Detect which cell encompasses the target text, then output its [x, y] center coordinate. 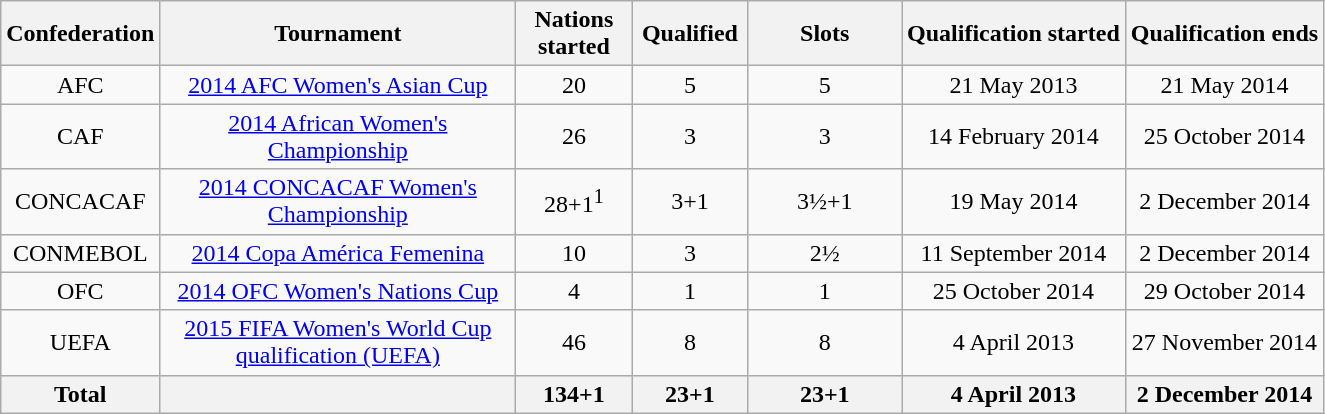
3+1 [690, 202]
CAF [80, 136]
4 [574, 291]
Nations started [574, 34]
Qualification started [1014, 34]
11 September 2014 [1014, 253]
Slots [825, 34]
2014 Copa América Femenina [338, 253]
Qualification ends [1224, 34]
2014 AFC Women's Asian Cup [338, 85]
OFC [80, 291]
AFC [80, 85]
28+11 [574, 202]
2014 CONCACAF Women's Championship [338, 202]
26 [574, 136]
19 May 2014 [1014, 202]
CONCACAF [80, 202]
UEFA [80, 342]
2014 OFC Women's Nations Cup [338, 291]
Total [80, 394]
46 [574, 342]
20 [574, 85]
Confederation [80, 34]
2½ [825, 253]
21 May 2013 [1014, 85]
2015 FIFA Women's World Cup qualification (UEFA) [338, 342]
10 [574, 253]
Tournament [338, 34]
Qualified [690, 34]
3½+1 [825, 202]
14 February 2014 [1014, 136]
29 October 2014 [1224, 291]
134+1 [574, 394]
CONMEBOL [80, 253]
2014 African Women's Championship [338, 136]
21 May 2014 [1224, 85]
27 November 2014 [1224, 342]
